For the text-containing cell, return its midpoint in [x, y] coordinate format. 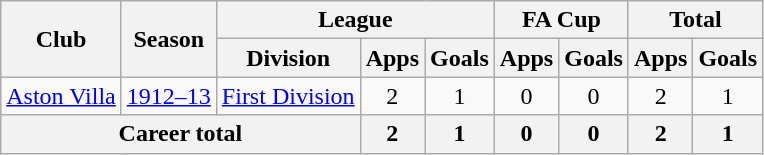
League [355, 20]
Aston Villa [62, 96]
Season [168, 39]
FA Cup [561, 20]
Club [62, 39]
First Division [288, 96]
Total [695, 20]
Career total [180, 134]
1912–13 [168, 96]
Division [288, 58]
